Determine the (x, y) coordinate at the center of the cell enclosing the given text.  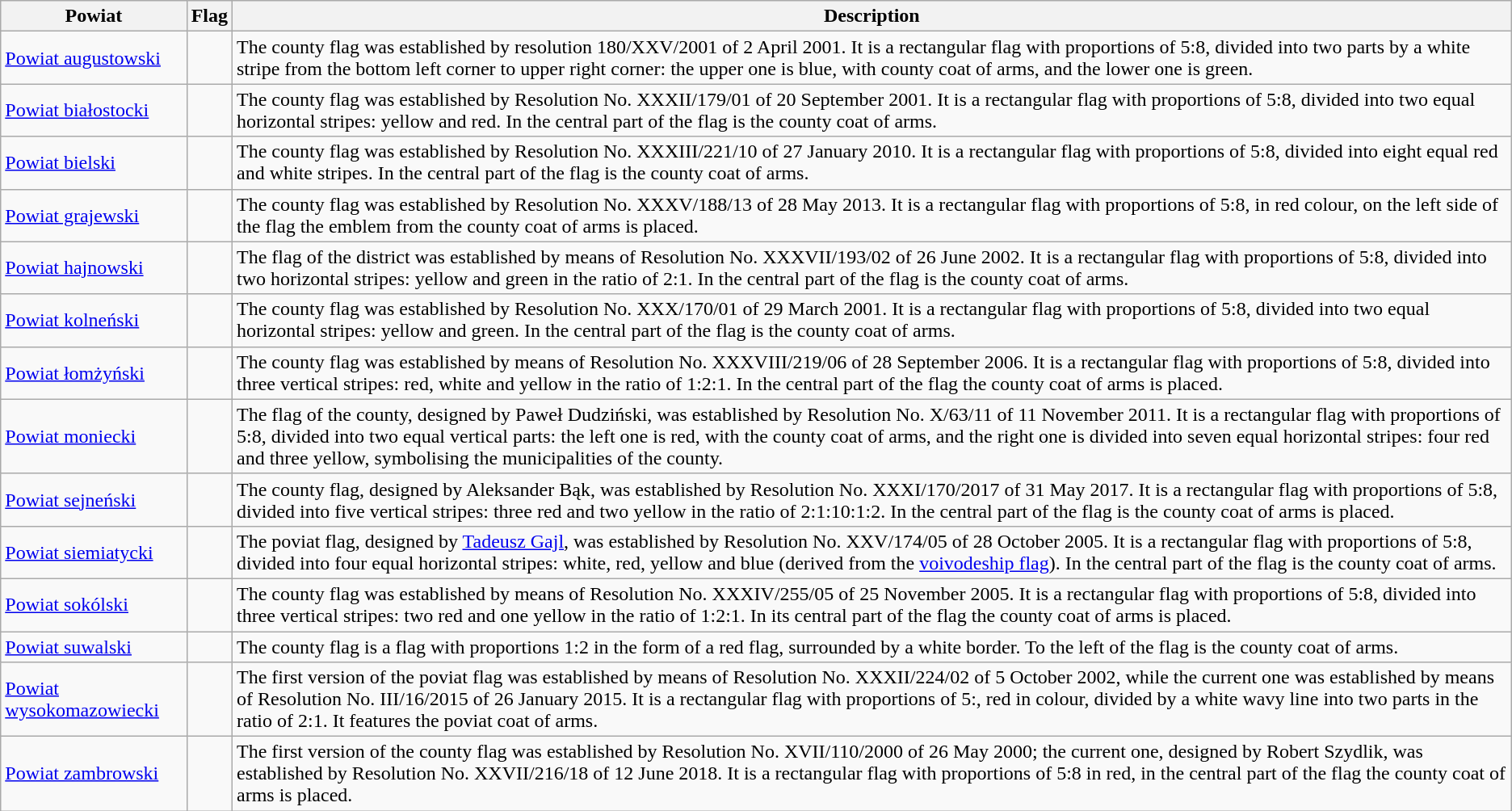
Powiat augustowski (94, 58)
Powiat sejneński (94, 499)
Powiat białostocki (94, 110)
Powiat bielski (94, 163)
Powiat łomżyński (94, 373)
Powiat suwalski (94, 647)
Powiat wysokomazowiecki (94, 700)
Powiat sokólski (94, 604)
Powiat hajnowski (94, 268)
Powiat kolneński (94, 320)
Powiat grajewski (94, 215)
Powiat moniecki (94, 436)
Powiat siemiatycki (94, 553)
Flag (209, 16)
Powiat zambrowski (94, 774)
Powiat (94, 16)
Description (871, 16)
